Scan for the cell matching the given text and deliver its (x, y) coordinate at center. 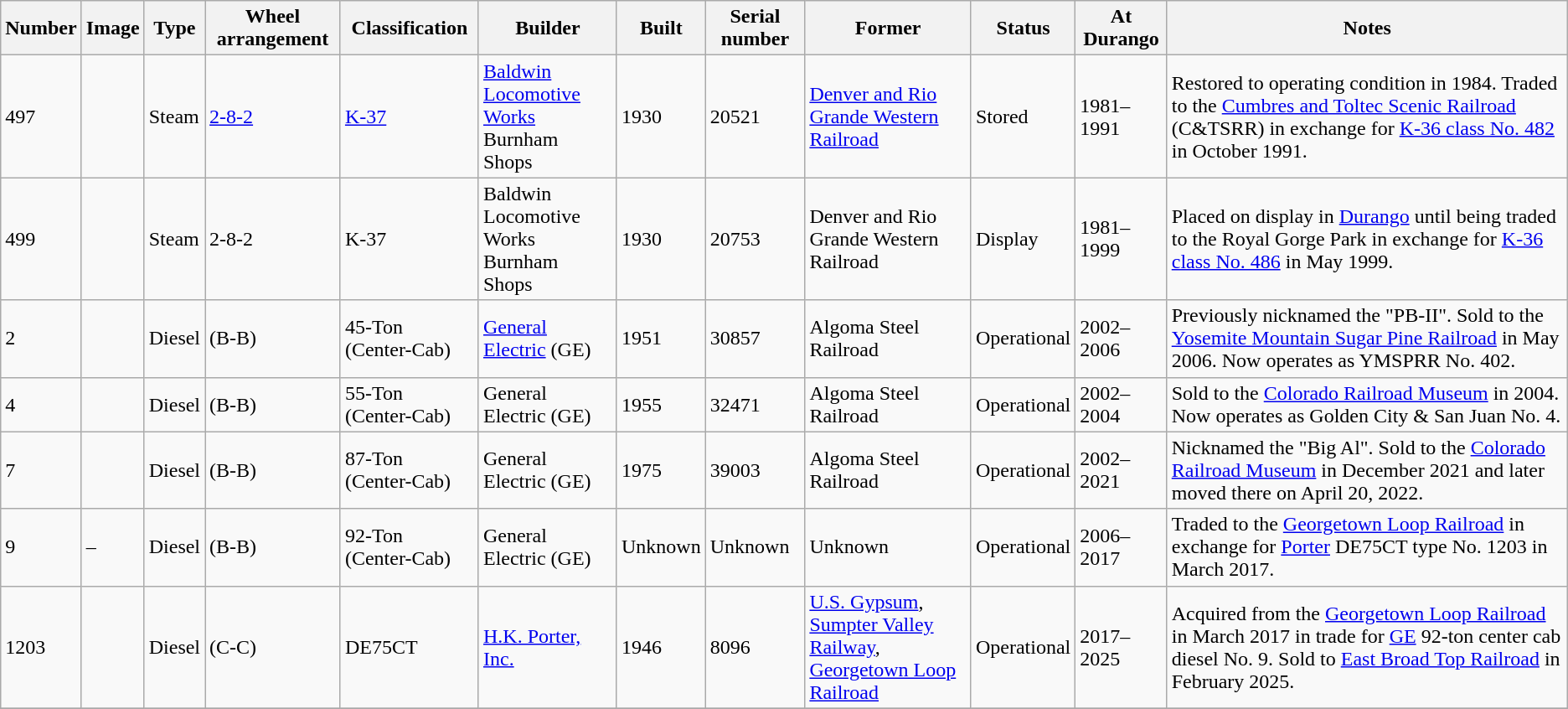
Builder (548, 28)
H.K. Porter, Inc. (548, 647)
87-Ton (Center-Cab) (409, 470)
2002–2021 (1121, 470)
2017–2025 (1121, 647)
Traded to the Georgetown Loop Railroad in exchange for Porter DE75CT type No. 1203 in March 2017. (1367, 547)
Notes (1367, 28)
32471 (756, 404)
Type (174, 28)
1975 (661, 470)
8096 (756, 647)
2002–2006 (1121, 339)
45-Ton (Center-Cab) (409, 339)
30857 (756, 339)
20521 (756, 116)
2 (41, 339)
9 (41, 547)
– (112, 547)
Number (41, 28)
39003 (756, 470)
2006–2017 (1121, 547)
1981–1999 (1121, 239)
497 (41, 116)
Previously nicknamed the "PB-II". Sold to the Yosemite Mountain Sugar Pine Railroad in May 2006. Now operates as YMSPRR No. 402. (1367, 339)
(C-C) (273, 647)
At Durango (1121, 28)
Serial number (756, 28)
Display (1023, 239)
DE75CT (409, 647)
92-Ton (Center-Cab) (409, 547)
4 (41, 404)
1946 (661, 647)
Nicknamed the "Big Al". Sold to the Colorado Railroad Museum in December 2021 and later moved there on April 20, 2022. (1367, 470)
1981–1991 (1121, 116)
7 (41, 470)
Image (112, 28)
Status (1023, 28)
499 (41, 239)
Wheel arrangement (273, 28)
1955 (661, 404)
2002–2004 (1121, 404)
20753 (756, 239)
Stored (1023, 116)
Built (661, 28)
Classification (409, 28)
U.S. Gypsum,Sumpter Valley Railway,Georgetown Loop Railroad (888, 647)
Placed on display in Durango until being traded to the Royal Gorge Park in exchange for K-36 class No. 486 in May 1999. (1367, 239)
55-Ton (Center-Cab) (409, 404)
Former (888, 28)
1951 (661, 339)
Sold to the Colorado Railroad Museum in 2004. Now operates as Golden City & San Juan No. 4. (1367, 404)
1203 (41, 647)
